Capture the cell that displays the provided text and extract its [x, y] central coordinate. 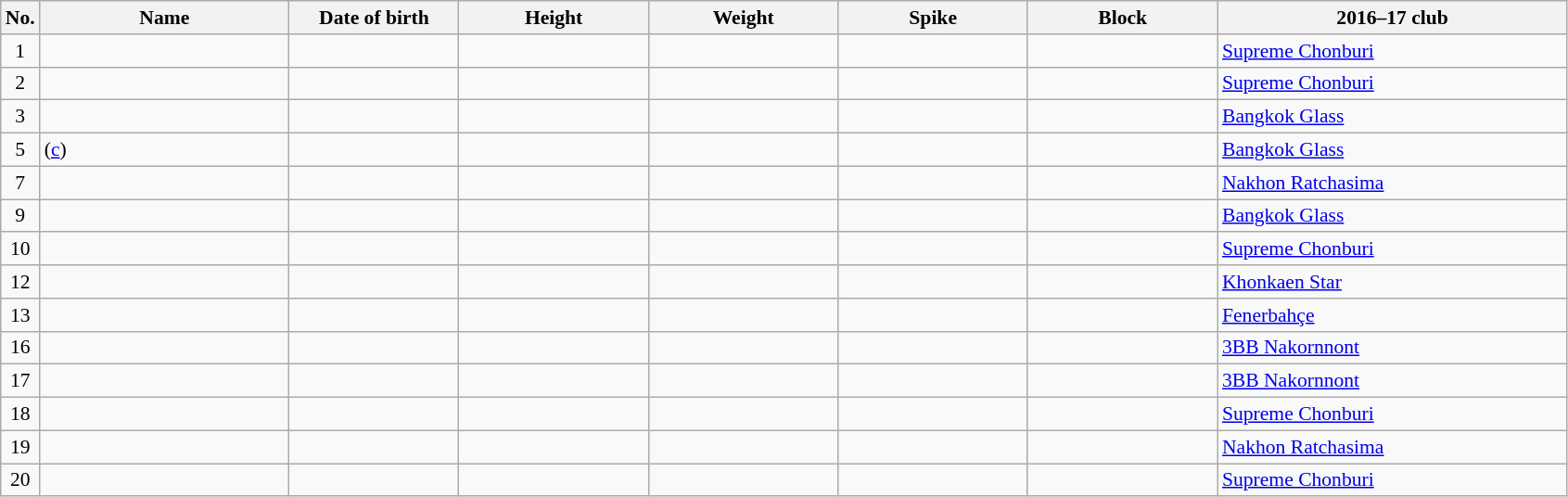
2 [20, 83]
Khonkaen Star [1393, 282]
19 [20, 447]
Date of birth [375, 18]
Name [165, 18]
13 [20, 315]
10 [20, 249]
2016–17 club [1393, 18]
18 [20, 414]
Block [1122, 18]
Height [555, 18]
7 [20, 183]
Spike [933, 18]
5 [20, 150]
17 [20, 381]
16 [20, 348]
1 [20, 51]
3 [20, 117]
(c) [165, 150]
No. [20, 18]
Fenerbahçe [1393, 315]
20 [20, 480]
12 [20, 282]
9 [20, 216]
Weight [744, 18]
